Detect which cell encompasses the target text, then output its [X, Y] center coordinate. 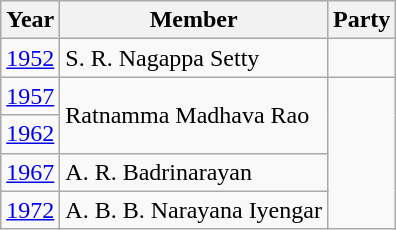
1962 [30, 134]
1952 [30, 58]
Party [361, 20]
S. R. Nagappa Setty [194, 58]
1957 [30, 96]
Year [30, 20]
A. B. B. Narayana Iyengar [194, 210]
1972 [30, 210]
1967 [30, 172]
Ratnamma Madhava Rao [194, 115]
A. R. Badrinarayan [194, 172]
Member [194, 20]
